Provide the (x, y) coordinate of the cell's center where the given text is located.  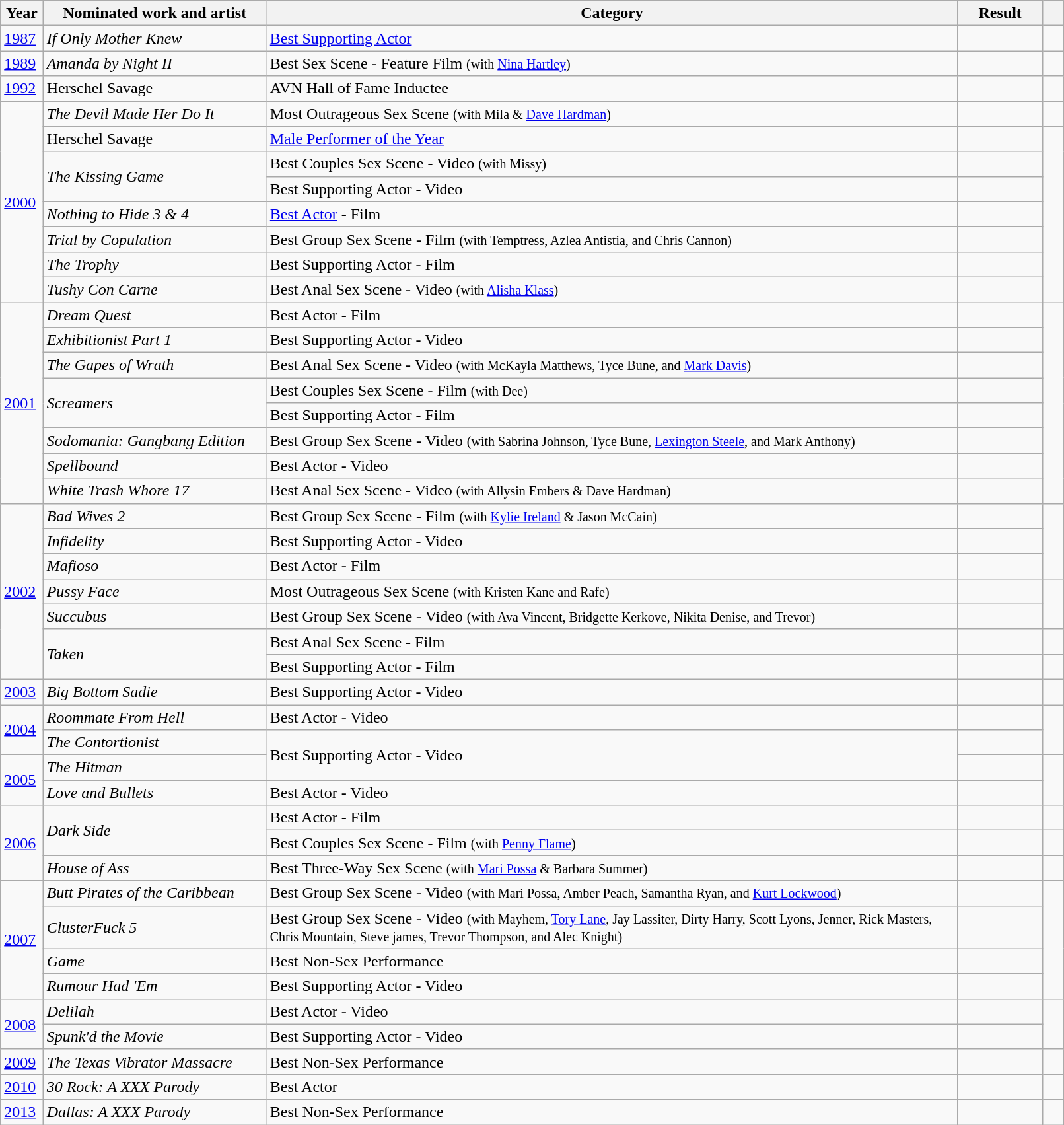
House of Ass (155, 868)
The Trophy (155, 264)
Roommate From Hell (155, 717)
Pussy Face (155, 591)
Game (155, 961)
Bad Wives 2 (155, 516)
Rumour Had 'Em (155, 986)
Exhibitionist Part 1 (155, 340)
Best Group Sex Scene - Film (with Kylie Ireland & Jason McCain) (612, 516)
Best Couples Sex Scene - Film (with Dee) (612, 390)
2006 (22, 843)
Nothing to Hide 3 & 4 (155, 214)
Male Performer of the Year (612, 139)
2013 (22, 1112)
Best Group Sex Scene - Film (with Temptress, Azlea Antistia, and Chris Cannon) (612, 239)
Category (612, 13)
The Gapes of Wrath (155, 365)
Year (22, 13)
Best Sex Scene - Feature Film (with Nina Hartley) (612, 63)
Dream Quest (155, 315)
1989 (22, 63)
Love and Bullets (155, 793)
1987 (22, 38)
Delilah (155, 1011)
Best Group Sex Scene - Video (with Ava Vincent, Bridgette Kerkove, Nikita Denise, and Trevor) (612, 616)
Infidelity (155, 541)
Best Anal Sex Scene - Video (with McKayla Matthews, Tyce Bune, and Mark Davis) (612, 365)
2004 (22, 729)
2001 (22, 403)
Best Anal Sex Scene - Film (612, 641)
Best Group Sex Scene - Video (with Sabrina Johnson, Tyce Bune, Lexington Steele, and Mark Anthony) (612, 441)
Nominated work and artist (155, 13)
Best Three-Way Sex Scene (with Mari Possa & Barbara Summer) (612, 868)
Result (1000, 13)
Best Actor (612, 1087)
Best Anal Sex Scene - Video (with Allysin Embers & Dave Hardman) (612, 491)
White Trash Whore 17 (155, 491)
The Kissing Game (155, 176)
Screamers (155, 403)
AVN Hall of Fame Inductee (612, 89)
Best Group Sex Scene - Video (with Mari Possa, Amber Peach, Samantha Ryan, and Kurt Lockwood) (612, 893)
If Only Mother Knew (155, 38)
Most Outrageous Sex Scene (with Kristen Kane and Rafe) (612, 591)
Spellbound (155, 466)
2002 (22, 591)
Dark Side (155, 830)
Mafioso (155, 566)
The Devil Made Her Do It (155, 114)
Dallas: A XXX Parody (155, 1112)
2008 (22, 1024)
The Texas Vibrator Massacre (155, 1062)
1992 (22, 89)
Taken (155, 654)
Succubus (155, 616)
ClusterFuck 5 (155, 927)
Sodomania: Gangbang Edition (155, 441)
2000 (22, 201)
2010 (22, 1087)
The Contortionist (155, 743)
Amanda by Night II (155, 63)
Best Anal Sex Scene - Video (with Alisha Klass) (612, 289)
2005 (22, 780)
Most Outrageous Sex Scene (with Mila & Dave Hardman) (612, 114)
Big Bottom Sadie (155, 692)
2003 (22, 692)
Butt Pirates of the Caribbean (155, 893)
Best Supporting Actor (612, 38)
30 Rock: A XXX Parody (155, 1087)
Tushy Con Carne (155, 289)
The Hitman (155, 768)
2007 (22, 939)
Best Couples Sex Scene - Film (with Penny Flame) (612, 843)
2009 (22, 1062)
Spunk'd the Movie (155, 1036)
Best Couples Sex Scene - Video (with Missy) (612, 164)
Trial by Copulation (155, 239)
